Pinpoint the cell where the given text exists, returning its (x, y) midpoint coordinate. 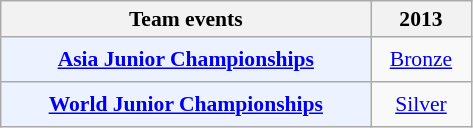
Bronze (421, 60)
Team events (186, 19)
World Junior Championships (186, 104)
Silver (421, 104)
2013 (421, 19)
Asia Junior Championships (186, 60)
